Provide the [X, Y] coordinate of the cell's center where the given text is located.  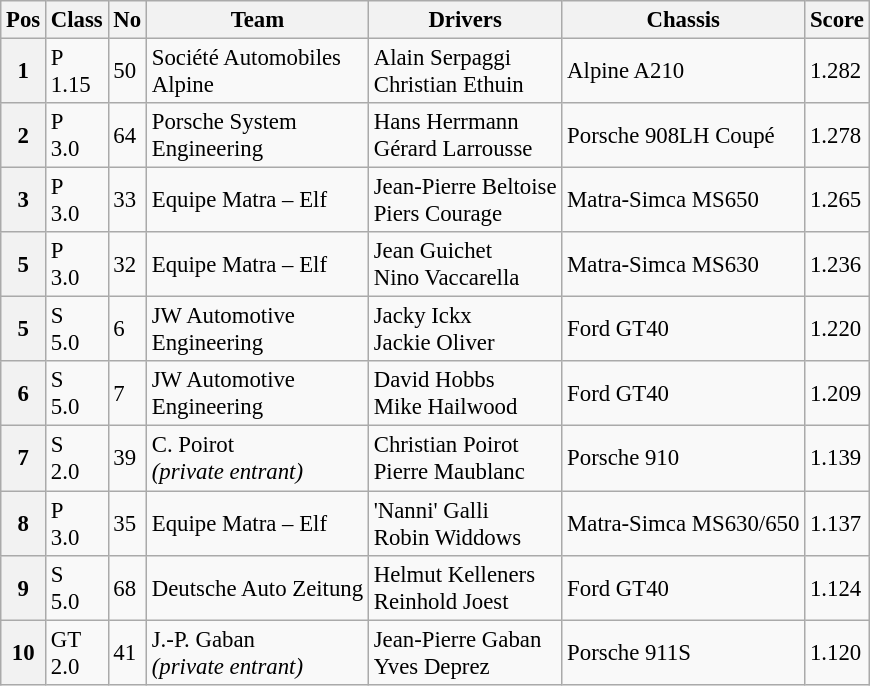
1.139 [838, 458]
2 [24, 136]
Team [257, 20]
1.124 [838, 588]
Helmut Kelleners Reinhold Joest [464, 588]
'Nanni' Galli Robin Widdows [464, 524]
C. Poirot(private entrant) [257, 458]
Jacky Ickx Jackie Oliver [464, 330]
Porsche System Engineering [257, 136]
1.137 [838, 524]
1.278 [838, 136]
35 [127, 524]
Chassis [684, 20]
1.265 [838, 200]
Jean Guichet Nino Vaccarella [464, 264]
P1.15 [78, 72]
Porsche 911S [684, 652]
Jean-Pierre Gaban Yves Deprez [464, 652]
1.120 [838, 652]
Alpine A210 [684, 72]
Porsche 910 [684, 458]
Jean-Pierre Beltoise Piers Courage [464, 200]
Class [78, 20]
39 [127, 458]
1.236 [838, 264]
Pos [24, 20]
Deutsche Auto Zeitung [257, 588]
No [127, 20]
Société AutomobilesAlpine [257, 72]
64 [127, 136]
S2.0 [78, 458]
32 [127, 264]
Score [838, 20]
Drivers [464, 20]
Matra-Simca MS650 [684, 200]
1.209 [838, 394]
68 [127, 588]
1.220 [838, 330]
10 [24, 652]
Matra-Simca MS630/650 [684, 524]
GT2.0 [78, 652]
Alain Serpaggi Christian Ethuin [464, 72]
9 [24, 588]
33 [127, 200]
8 [24, 524]
David Hobbs Mike Hailwood [464, 394]
Matra-Simca MS630 [684, 264]
41 [127, 652]
3 [24, 200]
Christian Poirot Pierre Maublanc [464, 458]
J.-P. Gaban(private entrant) [257, 652]
Porsche 908LH Coupé [684, 136]
Hans Herrmann Gérard Larrousse [464, 136]
1.282 [838, 72]
1 [24, 72]
50 [127, 72]
